Search for the cell housing the specified text and yield its [x, y] center coordinate. 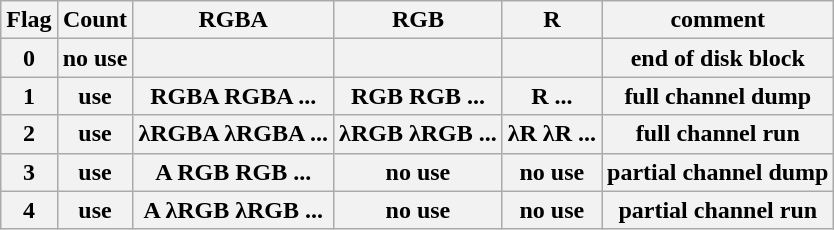
RGBA [234, 20]
full channel run [718, 134]
RGB RGB ... [418, 96]
A λRGB λRGB ... [234, 210]
A RGB RGB ... [234, 172]
Flag [29, 20]
end of disk block [718, 58]
partial channel dump [718, 172]
full channel dump [718, 96]
λRGBA λRGBA ... [234, 134]
1 [29, 96]
RGBA RGBA ... [234, 96]
comment [718, 20]
Count [95, 20]
0 [29, 58]
λR λR ... [552, 134]
partial channel run [718, 210]
3 [29, 172]
2 [29, 134]
4 [29, 210]
R [552, 20]
λRGB λRGB ... [418, 134]
RGB [418, 20]
R ... [552, 96]
